Capture the cell that displays the provided text and extract its (X, Y) central coordinate. 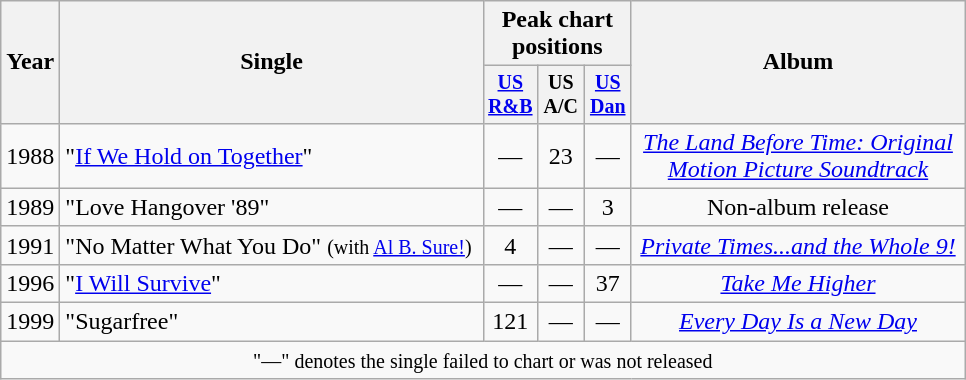
1996 (30, 283)
Non-album release (798, 207)
Single (272, 62)
USA/C (560, 94)
1988 (30, 156)
"No Matter What You Do" (with Al B. Sure!) (272, 245)
1999 (30, 322)
Private Times...and the Whole 9! (798, 245)
Every Day Is a New Day (798, 322)
Peak chart positions (557, 34)
"—" denotes the single failed to chart or was not released (483, 360)
USR&B (510, 94)
37 (608, 283)
23 (560, 156)
"Sugarfree" (272, 322)
"Love Hangover '89" (272, 207)
"I Will Survive" (272, 283)
3 (608, 207)
1989 (30, 207)
The Land Before Time: Original Motion Picture Soundtrack (798, 156)
Year (30, 62)
Album (798, 62)
4 (510, 245)
"If We Hold on Together" (272, 156)
1991 (30, 245)
Take Me Higher (798, 283)
121 (510, 322)
USDan (608, 94)
